Find where the given text appears and provide that cell's center as (X, Y) coordinate. 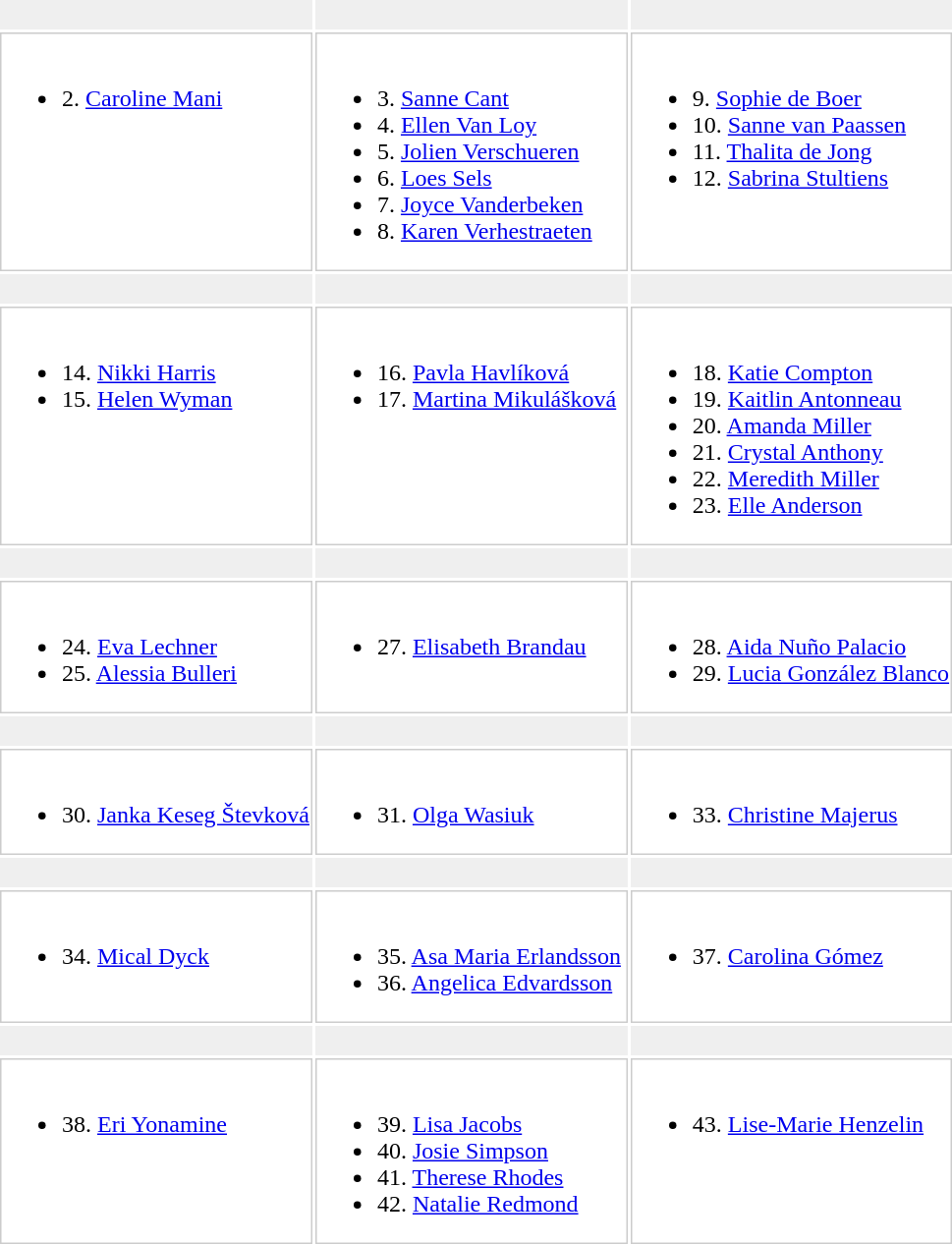
31. Olga Wasiuk (472, 802)
16. Pavla Havlíková17. Martina Mikulášková (472, 426)
2. Caroline Mani (156, 151)
39. Lisa Jacobs40. Josie Simpson41. Therese Rhodes42. Natalie Redmond (472, 1152)
30. Janka Keseg Števková (156, 802)
24. Eva Lechner25. Alessia Bulleri (156, 647)
34. Mical Dyck (156, 957)
38. Eri Yonamine (156, 1152)
3. Sanne Cant4. Ellen Van Loy5. Jolien Verschueren6. Loes Sels7. Joyce Vanderbeken8. Karen Verhestraeten (472, 151)
27. Elisabeth Brandau (472, 647)
35. Asa Maria Erlandsson36. Angelica Edvardsson (472, 957)
14. Nikki Harris15. Helen Wyman (156, 426)
